Detect which cell encompasses the target text, then output its [x, y] center coordinate. 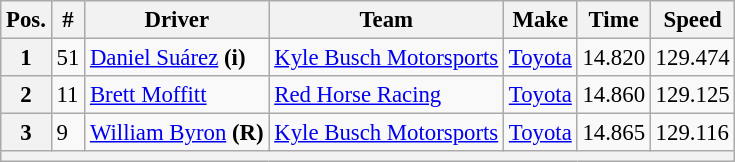
Pos. [26, 20]
11 [68, 95]
Red Horse Racing [386, 95]
14.860 [614, 95]
2 [26, 95]
9 [68, 133]
Brett Moffitt [177, 95]
William Byron (R) [177, 133]
51 [68, 58]
129.116 [692, 133]
129.125 [692, 95]
Time [614, 20]
14.865 [614, 133]
Team [386, 20]
Driver [177, 20]
14.820 [614, 58]
3 [26, 133]
Make [541, 20]
# [68, 20]
1 [26, 58]
129.474 [692, 58]
Daniel Suárez (i) [177, 58]
Speed [692, 20]
